Output the [x, y] coordinate of the center of the cell containing the given text.  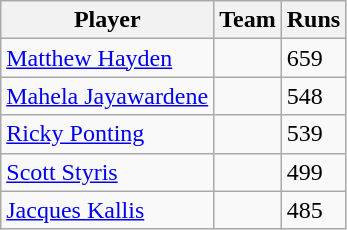
Ricky Ponting [108, 134]
Team [248, 20]
Matthew Hayden [108, 58]
539 [313, 134]
Runs [313, 20]
548 [313, 96]
Jacques Kallis [108, 210]
Mahela Jayawardene [108, 96]
499 [313, 172]
485 [313, 210]
Scott Styris [108, 172]
659 [313, 58]
Player [108, 20]
